Return (X, Y) of the center of cell containing provided text 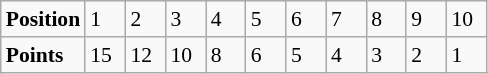
Position (43, 19)
15 (105, 55)
9 (426, 19)
Points (43, 55)
12 (145, 55)
7 (346, 19)
